Provide the (X, Y) coordinate of the cell's center where the given text is located.  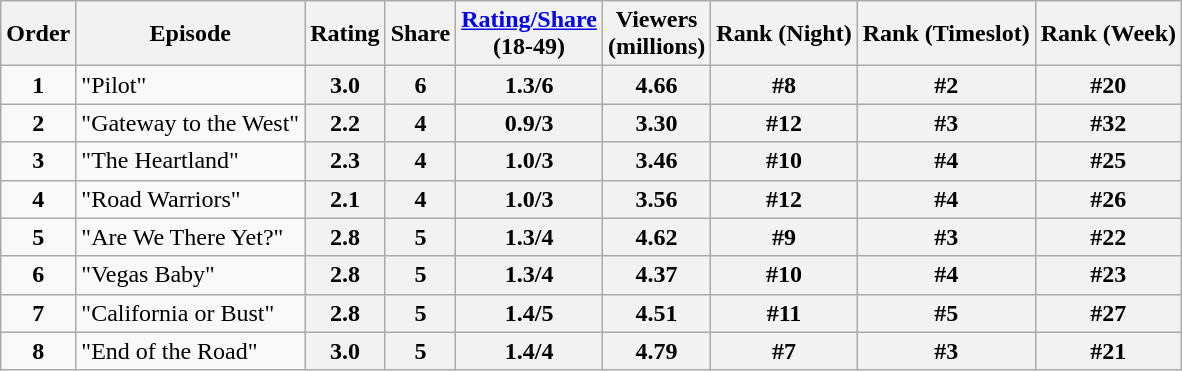
2.2 (345, 123)
#22 (1108, 237)
"Are We There Yet?" (190, 237)
"End of the Road" (190, 351)
7 (38, 313)
2 (38, 123)
#20 (1108, 85)
1.3/6 (530, 85)
#2 (946, 85)
4.79 (656, 351)
"The Heartland" (190, 161)
#21 (1108, 351)
#26 (1108, 199)
4.66 (656, 85)
#8 (784, 85)
8 (38, 351)
#23 (1108, 275)
Rank (Timeslot) (946, 34)
3.56 (656, 199)
"Gateway to the West" (190, 123)
#5 (946, 313)
Viewers(millions) (656, 34)
"California or Bust" (190, 313)
#32 (1108, 123)
"Vegas Baby" (190, 275)
Share (420, 34)
1 (38, 85)
4.37 (656, 275)
#11 (784, 313)
4.51 (656, 313)
2.3 (345, 161)
Order (38, 34)
1.4/5 (530, 313)
Rank (Week) (1108, 34)
Rating (345, 34)
Rank (Night) (784, 34)
0.9/3 (530, 123)
Rating/Share(18-49) (530, 34)
1.4/4 (530, 351)
#9 (784, 237)
"Pilot" (190, 85)
3.30 (656, 123)
Episode (190, 34)
#7 (784, 351)
#25 (1108, 161)
3 (38, 161)
#27 (1108, 313)
3.46 (656, 161)
2.1 (345, 199)
"Road Warriors" (190, 199)
4.62 (656, 237)
